Determine the [X, Y] coordinate at the center of the cell enclosing the given text.  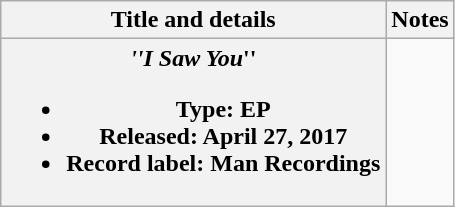
''I Saw You''Type: EPReleased: April 27, 2017Record label: Man Recordings [194, 122]
Title and details [194, 20]
Notes [420, 20]
